Return [X, Y] of the center of cell containing provided text 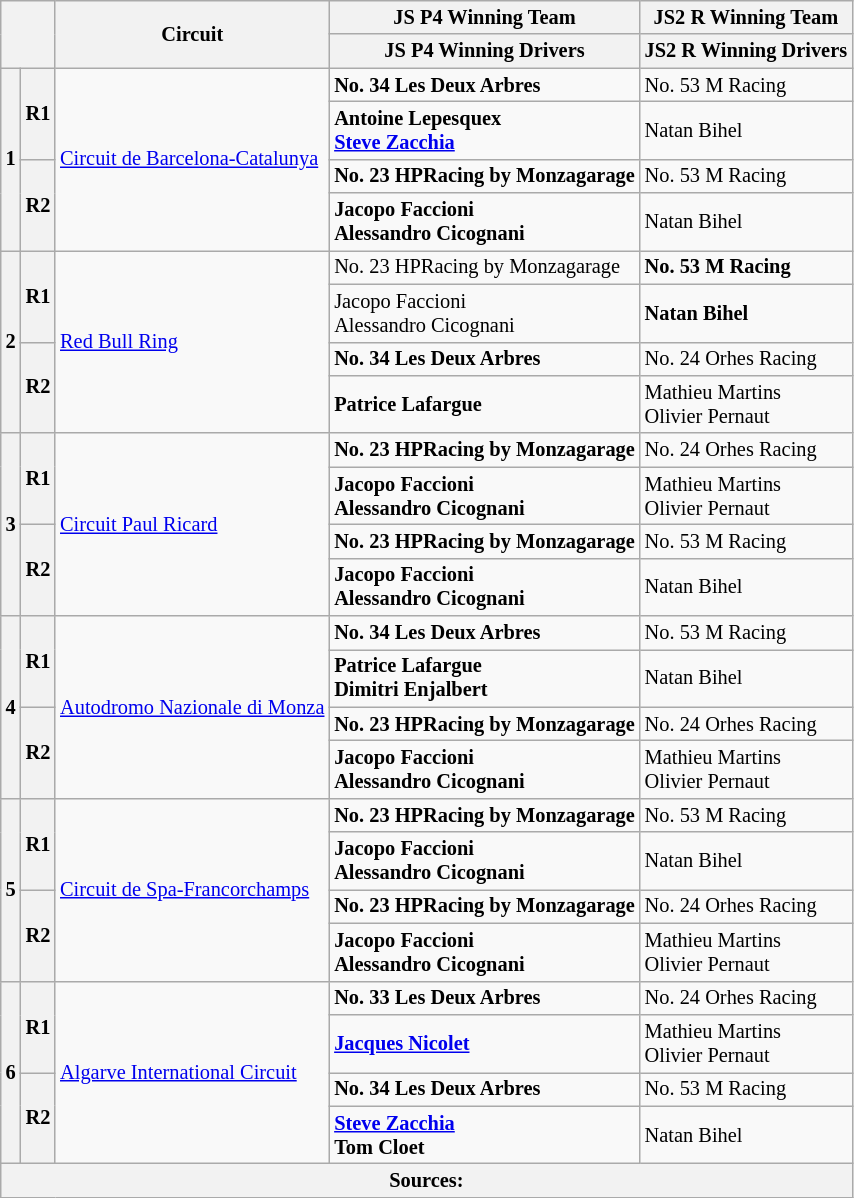
JS P4 Winning Drivers [484, 51]
No. 33 Les Deux Arbres [484, 998]
Patrice Lafargue Dimitri Enjalbert [484, 678]
Algarve International Circuit [192, 1072]
Circuit de Barcelona-Catalunya [192, 160]
Patrice Lafargue [484, 404]
JS2 R Winning Drivers [746, 51]
6 [11, 1072]
Steve Zacchia Tom Cloet [484, 1135]
Red Bull Ring [192, 342]
4 [11, 708]
JS P4 Winning Team [484, 17]
3 [11, 524]
Circuit Paul Ricard [192, 524]
JS2 R Winning Team [746, 17]
1 [11, 160]
Antoine Lepesquex Steve Zacchia [484, 130]
Sources: [426, 1180]
Autodromo Nazionale di Monza [192, 708]
2 [11, 342]
Circuit de Spa-Francorchamps [192, 890]
5 [11, 890]
Jacques Nicolet [484, 1043]
Circuit [192, 34]
